Detect which cell encompasses the target text, then output its (X, Y) center coordinate. 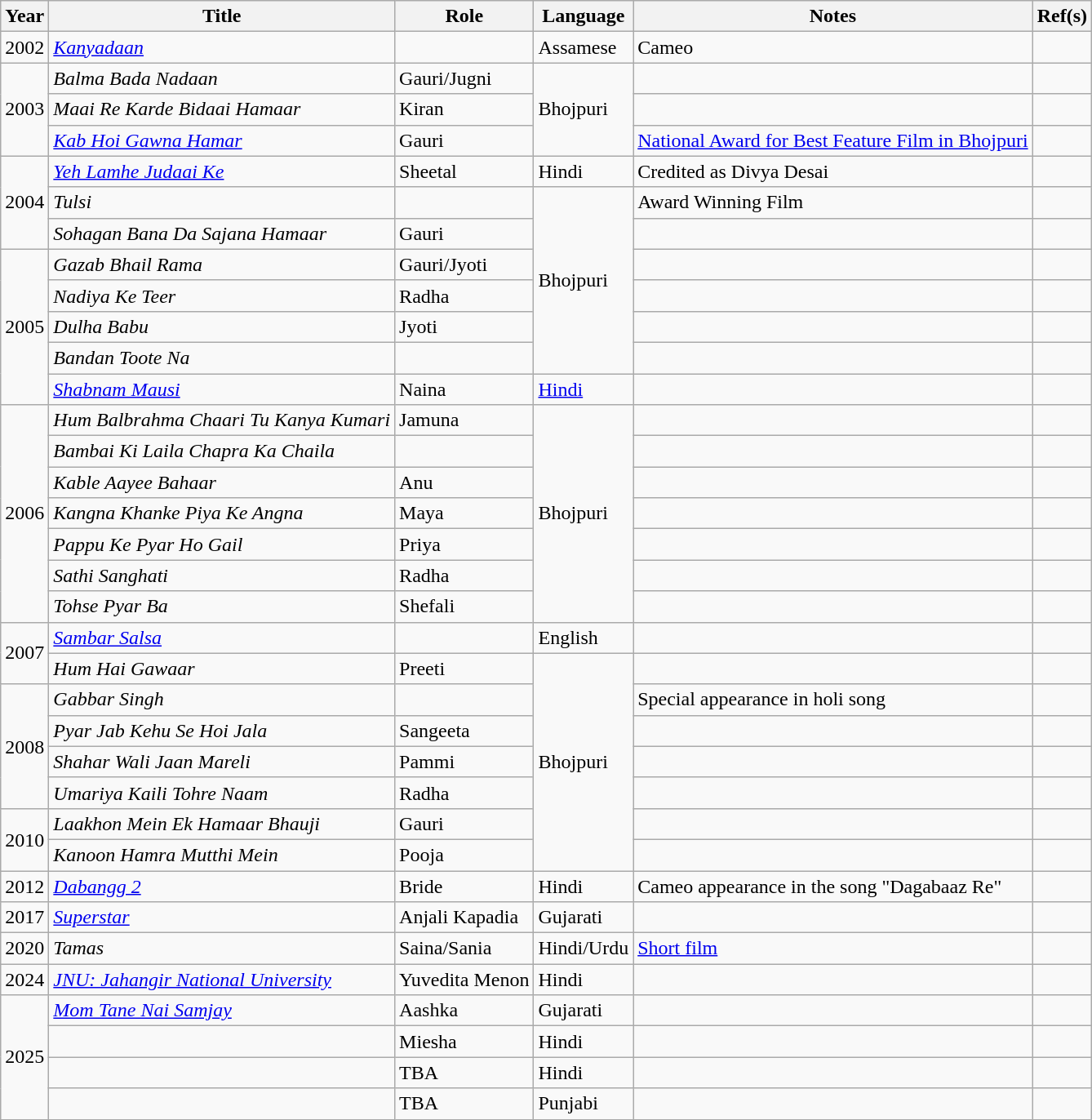
Kanyadaan (222, 47)
2010 (24, 839)
Kable Aayee Bahaar (222, 482)
Role (464, 16)
Aashka (464, 1011)
Pyar Jab Kehu Se Hoi Jala (222, 731)
Kab Hoi Gawna Hamar (222, 140)
Jyoti (464, 327)
Gauri/Jyoti (464, 264)
Bambai Ki Laila Chapra Ka Chaila (222, 451)
Language (584, 16)
Assamese (584, 47)
Kangna Khanke Piya Ke Angna (222, 513)
2007 (24, 653)
Shabnam Mausi (222, 389)
Miesha (464, 1042)
Award Winning Film (832, 202)
2020 (24, 949)
Bride (464, 886)
National Award for Best Feature Film in Bhojpuri (832, 140)
Ref(s) (1062, 16)
Sohagan Bana Da Sajana Hamaar (222, 233)
Umariya Kaili Tohre Naam (222, 793)
Short film (832, 949)
Priya (464, 544)
Saina/Sania (464, 949)
2004 (24, 202)
Superstar (222, 918)
Naina (464, 389)
Gauri/Jugni (464, 78)
Hum Hai Gawaar (222, 669)
Title (222, 16)
Notes (832, 16)
Special appearance in holi song (832, 700)
2024 (24, 980)
2025 (24, 1057)
Tulsi (222, 202)
Maai Re Karde Bidaai Hamaar (222, 109)
Anu (464, 482)
English (584, 638)
2017 (24, 918)
Shefali (464, 607)
Maya (464, 513)
Pappu Ke Pyar Ho Gail (222, 544)
Punjabi (584, 1104)
Hum Balbrahma Chaari Tu Kanya Kumari (222, 420)
Pammi (464, 762)
Tohse Pyar Ba (222, 607)
Kiran (464, 109)
Credited as Divya Desai (832, 171)
Kanoon Hamra Mutthi Mein (222, 855)
Year (24, 16)
2012 (24, 886)
Yeh Lamhe Judaai Ke (222, 171)
Tamas (222, 949)
2005 (24, 327)
Anjali Kapadia (464, 918)
Mom Tane Nai Samjay (222, 1011)
2003 (24, 109)
2008 (24, 746)
Cameo (832, 47)
2002 (24, 47)
Laakhon Mein Ek Hamaar Bhauji (222, 824)
Gazab Bhail Rama (222, 264)
Preeti (464, 669)
Jamuna (464, 420)
Dulha Babu (222, 327)
Shahar Wali Jaan Mareli (222, 762)
Hindi/Urdu (584, 949)
Nadiya Ke Teer (222, 296)
2006 (24, 513)
Pooja (464, 855)
Dabangg 2 (222, 886)
Sathi Sanghati (222, 576)
Sangeeta (464, 731)
Yuvedita Menon (464, 980)
Bandan Toote Na (222, 358)
Sheetal (464, 171)
JNU: Jahangir National University (222, 980)
Gabbar Singh (222, 700)
Balma Bada Nadaan (222, 78)
Cameo appearance in the song "Dagabaaz Re" (832, 886)
Sambar Salsa (222, 638)
